Determine the (x, y) coordinate at the center of the cell enclosing the given text.  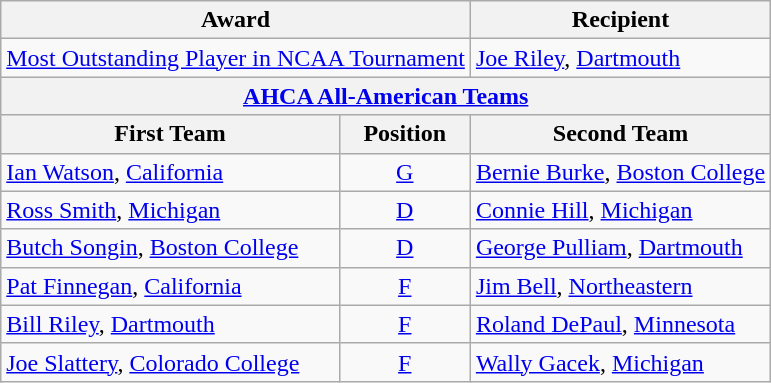
Joe Riley, Dartmouth (620, 58)
Pat Finnegan, California (170, 286)
Connie Hill, Michigan (620, 210)
George Pulliam, Dartmouth (620, 248)
Ross Smith, Michigan (170, 210)
Bill Riley, Dartmouth (170, 324)
Roland DePaul, Minnesota (620, 324)
G (404, 172)
Wally Gacek, Michigan (620, 362)
Second Team (620, 134)
Ian Watson, California (170, 172)
Recipient (620, 20)
Bernie Burke, Boston College (620, 172)
Joe Slattery, Colorado College (170, 362)
First Team (170, 134)
Most Outstanding Player in NCAA Tournament (236, 58)
Butch Songin, Boston College (170, 248)
AHCA All-American Teams (386, 96)
Award (236, 20)
Position (404, 134)
Jim Bell, Northeastern (620, 286)
